Return (X, Y) of the center of cell containing provided text 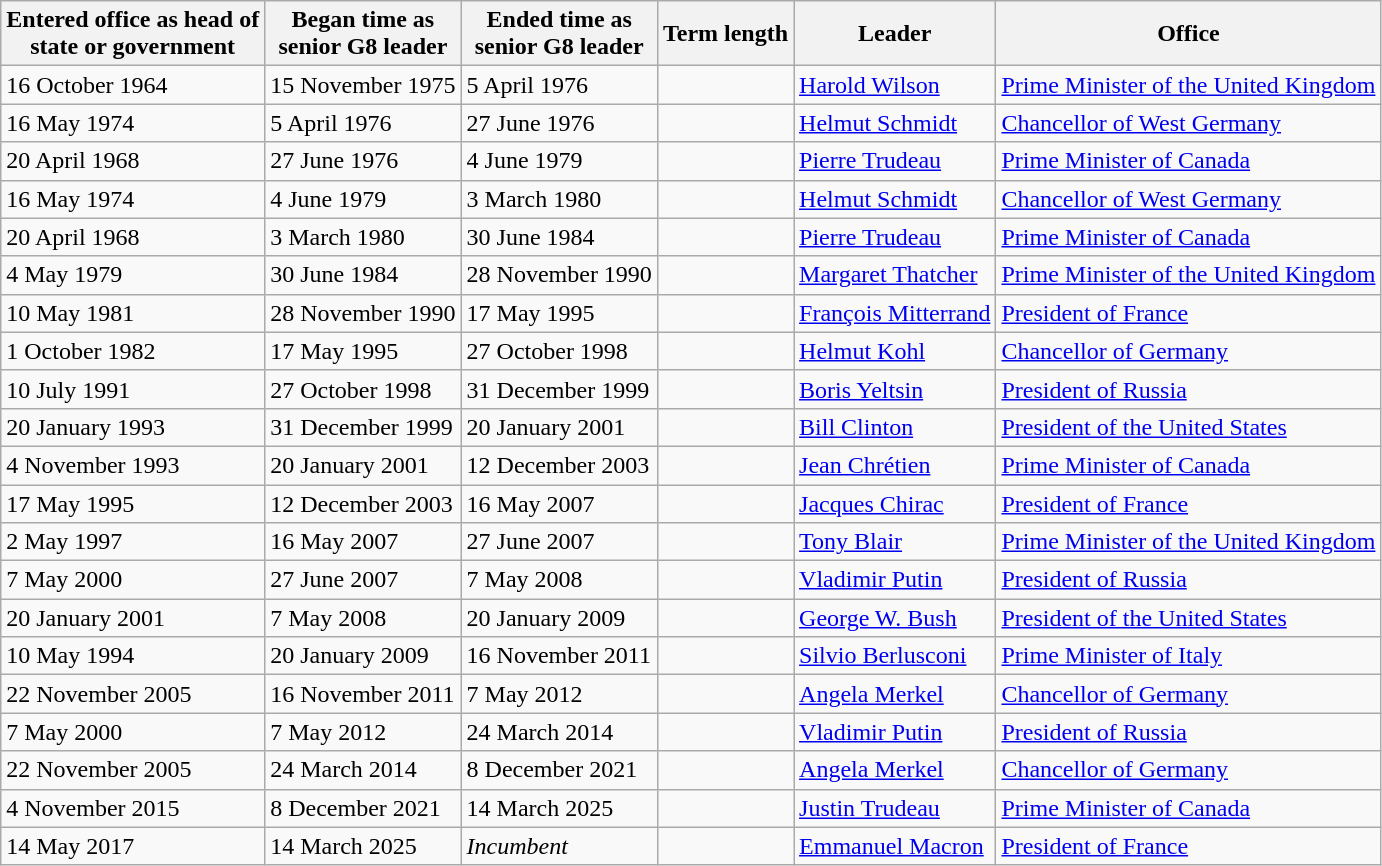
François Mitterrand (895, 313)
Silvio Berlusconi (895, 656)
Emmanuel Macron (895, 846)
Prime Minister of Italy (1188, 656)
10 May 1994 (133, 656)
Office (1188, 34)
Ended time assenior G8 leader (559, 34)
10 May 1981 (133, 313)
Entered office as head ofstate or government (133, 34)
4 November 2015 (133, 808)
1 October 1982 (133, 351)
2 May 1997 (133, 542)
16 October 1964 (133, 85)
Jean Chrétien (895, 465)
Helmut Kohl (895, 351)
4 November 1993 (133, 465)
20 January 1993 (133, 427)
Bill Clinton (895, 427)
14 May 2017 (133, 846)
Margaret Thatcher (895, 275)
Incumbent (559, 846)
Harold Wilson (895, 85)
Boris Yeltsin (895, 389)
15 November 1975 (363, 85)
Leader (895, 34)
Began time assenior G8 leader (363, 34)
Term length (725, 34)
4 May 1979 (133, 275)
10 July 1991 (133, 389)
Justin Trudeau (895, 808)
Jacques Chirac (895, 503)
George W. Bush (895, 618)
Tony Blair (895, 542)
